Detect which cell encompasses the target text, then output its (X, Y) center coordinate. 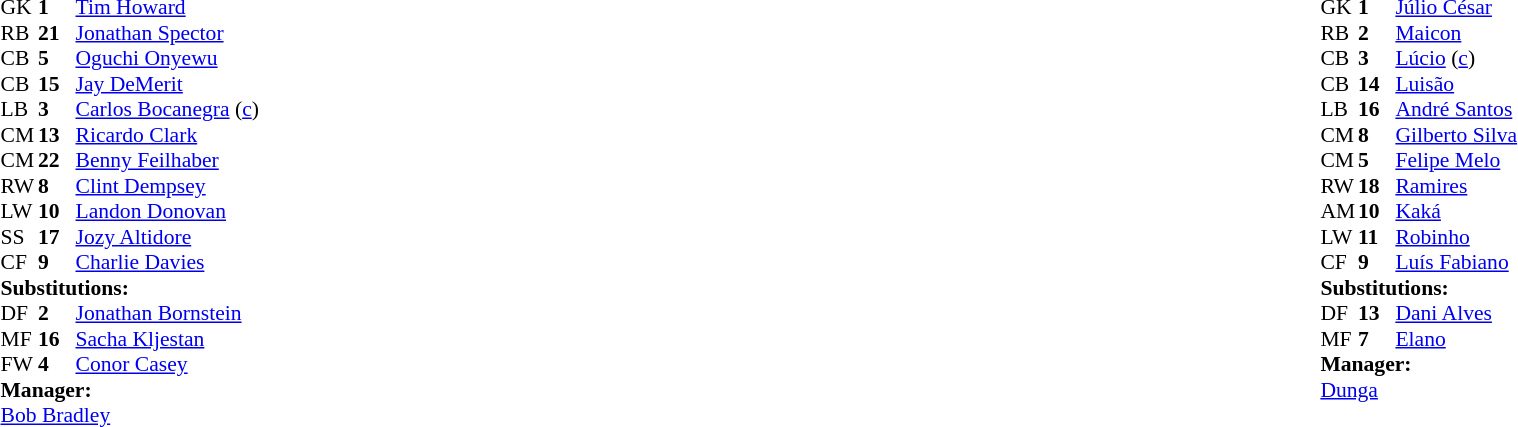
André Santos (1456, 109)
Benny Feilhaber (168, 161)
Elano (1456, 339)
AM (1339, 211)
Gilberto Silva (1456, 135)
Jay DeMerit (168, 84)
Jonathan Bornstein (168, 313)
11 (1377, 237)
FW (19, 365)
Landon Donovan (168, 211)
Maicon (1456, 33)
Carlos Bocanegra (c) (168, 109)
Kaká (1456, 211)
22 (57, 161)
Felipe Melo (1456, 161)
Jozy Altidore (168, 237)
17 (57, 237)
Dunga (1418, 390)
15 (57, 84)
21 (57, 33)
18 (1377, 186)
7 (1377, 339)
Conor Casey (168, 365)
Sacha Kljestan (168, 339)
Ricardo Clark (168, 135)
Clint Dempsey (168, 186)
14 (1377, 84)
Robinho (1456, 237)
Jonathan Spector (168, 33)
Ramires (1456, 186)
Luisão (1456, 84)
4 (57, 365)
Oguchi Onyewu (168, 59)
Luís Fabiano (1456, 263)
Dani Alves (1456, 313)
Lúcio (c) (1456, 59)
SS (19, 237)
Charlie Davies (168, 263)
